Return the [X, Y] coordinate for the center point of the cell that contains the specified text.  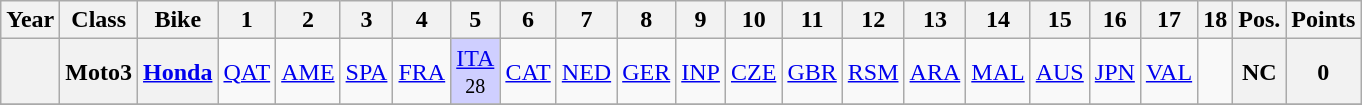
QAT [247, 72]
Moto3 [99, 72]
ARA [935, 72]
CZE [753, 72]
RSM [873, 72]
0 [1324, 72]
12 [873, 20]
8 [646, 20]
NC [1260, 72]
9 [701, 20]
18 [1216, 20]
Points [1324, 20]
7 [586, 20]
SPA [366, 72]
1 [247, 20]
13 [935, 20]
Pos. [1260, 20]
15 [1060, 20]
CAT [528, 72]
GER [646, 72]
3 [366, 20]
JPN [1114, 72]
11 [812, 20]
4 [422, 20]
5 [476, 20]
NED [586, 72]
Honda [178, 72]
VAL [1168, 72]
10 [753, 20]
ITA28 [476, 72]
INP [701, 72]
2 [308, 20]
GBR [812, 72]
Class [99, 20]
Year [30, 20]
6 [528, 20]
AME [308, 72]
16 [1114, 20]
AUS [1060, 72]
Bike [178, 20]
17 [1168, 20]
MAL [998, 72]
14 [998, 20]
FRA [422, 72]
